Locate the cell with the specified text and output its [X, Y] center coordinate. 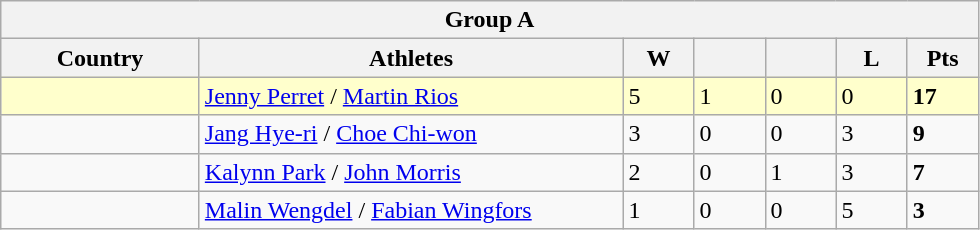
Pts [942, 58]
Group A [490, 20]
Athletes [411, 58]
Malin Wengdel / Fabian Wingfors [411, 210]
W [658, 58]
9 [942, 134]
Jenny Perret / Martin Rios [411, 96]
L [872, 58]
7 [942, 172]
Kalynn Park / John Morris [411, 172]
17 [942, 96]
Jang Hye-ri / Choe Chi-won [411, 134]
2 [658, 172]
Country [100, 58]
